Scan for the cell matching the given text and deliver its [x, y] coordinate at center. 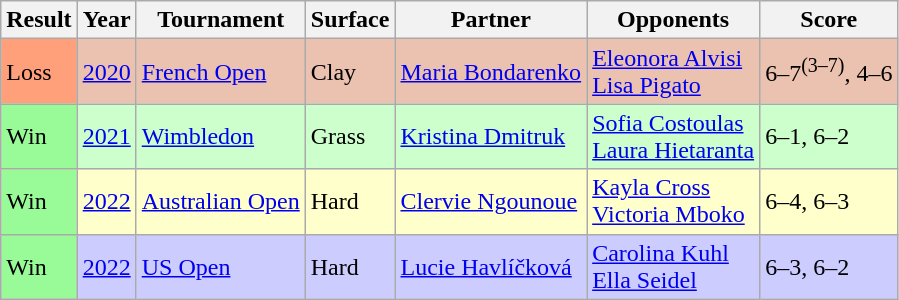
6–4, 6–3 [829, 202]
Kayla Cross Victoria Mboko [674, 202]
2021 [106, 136]
6–7(3–7), 4–6 [829, 72]
6–1, 6–2 [829, 136]
Year [106, 20]
French Open [220, 72]
Grass [350, 136]
Result [39, 20]
Lucie Havlíčková [491, 266]
Sofia Costoulas Laura Hietaranta [674, 136]
Carolina Kuhl Ella Seidel [674, 266]
Maria Bondarenko [491, 72]
2020 [106, 72]
Tournament [220, 20]
Score [829, 20]
Clervie Ngounoue [491, 202]
US Open [220, 266]
Wimbledon [220, 136]
Australian Open [220, 202]
Kristina Dmitruk [491, 136]
Eleonora Alvisi Lisa Pigato [674, 72]
Partner [491, 20]
Opponents [674, 20]
6–3, 6–2 [829, 266]
Loss [39, 72]
Surface [350, 20]
Clay [350, 72]
